Locate the cell with the specified text and output its (X, Y) center coordinate. 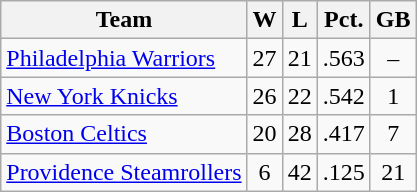
22 (300, 96)
Providence Steamrollers (124, 172)
GB (393, 20)
L (300, 20)
Pct. (344, 20)
.563 (344, 58)
.542 (344, 96)
Boston Celtics (124, 134)
7 (393, 134)
27 (264, 58)
26 (264, 96)
42 (300, 172)
– (393, 58)
6 (264, 172)
New York Knicks (124, 96)
28 (300, 134)
Team (124, 20)
Philadelphia Warriors (124, 58)
.417 (344, 134)
.125 (344, 172)
20 (264, 134)
W (264, 20)
1 (393, 96)
